For the text-containing cell, return its midpoint in [X, Y] coordinate format. 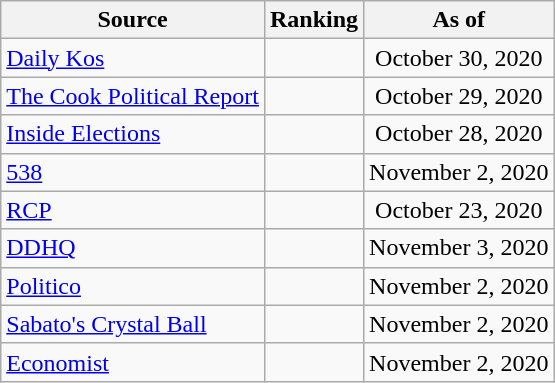
As of [459, 20]
Politico [133, 286]
October 23, 2020 [459, 210]
Daily Kos [133, 58]
Source [133, 20]
Economist [133, 362]
Ranking [314, 20]
Sabato's Crystal Ball [133, 324]
Inside Elections [133, 134]
RCP [133, 210]
DDHQ [133, 248]
October 30, 2020 [459, 58]
October 28, 2020 [459, 134]
November 3, 2020 [459, 248]
October 29, 2020 [459, 96]
538 [133, 172]
The Cook Political Report [133, 96]
